Scan for the cell matching the given text and deliver its (x, y) coordinate at center. 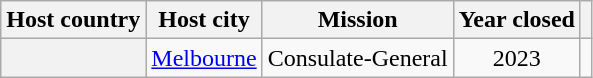
Consulate-General (358, 58)
Host city (204, 20)
Mission (358, 20)
Year closed (516, 20)
Host country (74, 20)
Melbourne (204, 58)
2023 (516, 58)
